Search for the cell housing the specified text and yield its (X, Y) center coordinate. 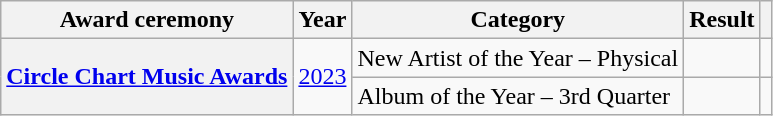
Circle Chart Music Awards (147, 77)
Award ceremony (147, 20)
Year (322, 20)
2023 (322, 77)
Result (722, 20)
Category (518, 20)
New Artist of the Year – Physical (518, 58)
Album of the Year – 3rd Quarter (518, 96)
